Return [x, y] of the center of cell containing provided text 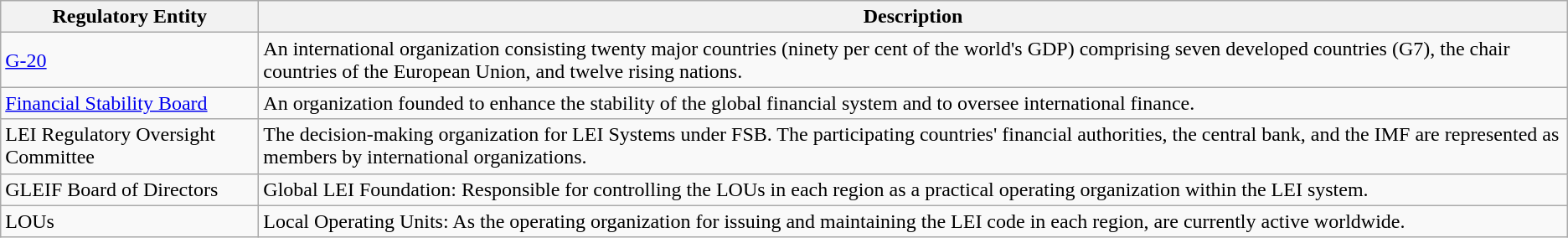
G-20 [130, 60]
Global LEI Foundation: Responsible for controlling the LOUs in each region as a practical operating organization within the LEI system. [913, 189]
Financial Stability Board [130, 103]
LEI Regulatory Oversight Committee [130, 146]
GLEIF Board of Directors [130, 189]
Regulatory Entity [130, 17]
LOUs [130, 221]
Local Operating Units: As the operating organization for issuing and maintaining the LEI code in each region, are currently active worldwide. [913, 221]
Description [913, 17]
An organization founded to enhance the stability of the global financial system and to oversee international finance. [913, 103]
